From the cell containing the given text, extract its center point as (x, y) coordinate. 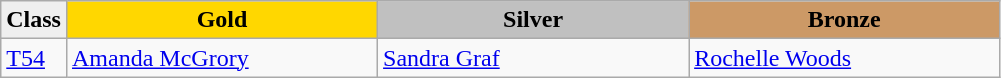
Class (34, 20)
Amanda McGrory (222, 58)
Rochelle Woods (844, 58)
Gold (222, 20)
Silver (534, 20)
T54 (34, 58)
Sandra Graf (534, 58)
Bronze (844, 20)
